Find where the given text appears and provide that cell's center as [X, Y] coordinate. 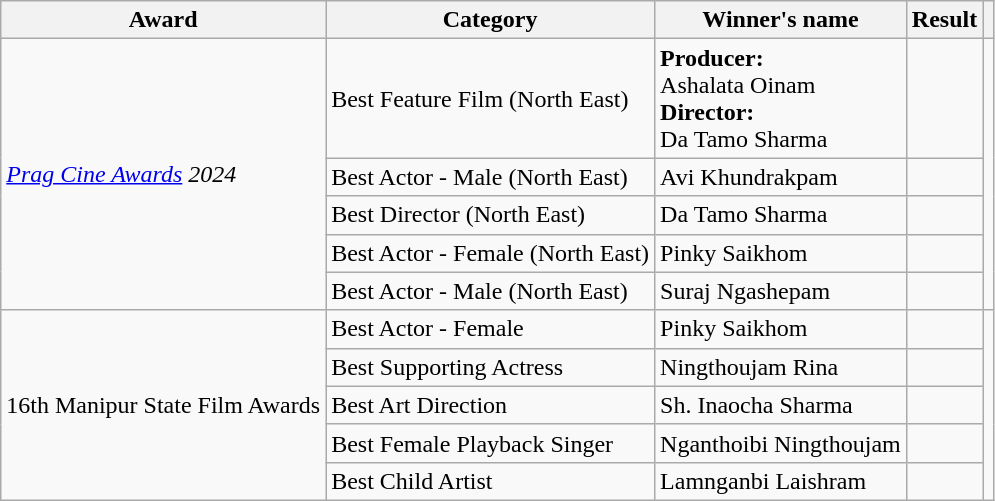
Best Art Direction [490, 405]
Lamnganbi Laishram [781, 481]
Best Female Playback Singer [490, 443]
Best Actor - Female (North East) [490, 253]
Sh. Inaocha Sharma [781, 405]
Da Tamo Sharma [781, 215]
Prag Cine Awards 2024 [164, 174]
Best Director (North East) [490, 215]
Award [164, 20]
Best Supporting Actress [490, 367]
Best Actor - Female [490, 329]
Category [490, 20]
Best Feature Film (North East) [490, 98]
Winner's name [781, 20]
16th Manipur State Film Awards [164, 405]
Avi Khundrakpam [781, 177]
Ningthoujam Rina [781, 367]
Suraj Ngashepam [781, 291]
Result [944, 20]
Nganthoibi Ningthoujam [781, 443]
Best Child Artist [490, 481]
Producer:Ashalata OinamDirector:Da Tamo Sharma [781, 98]
